Locate the cell with the specified text and output its [X, Y] center coordinate. 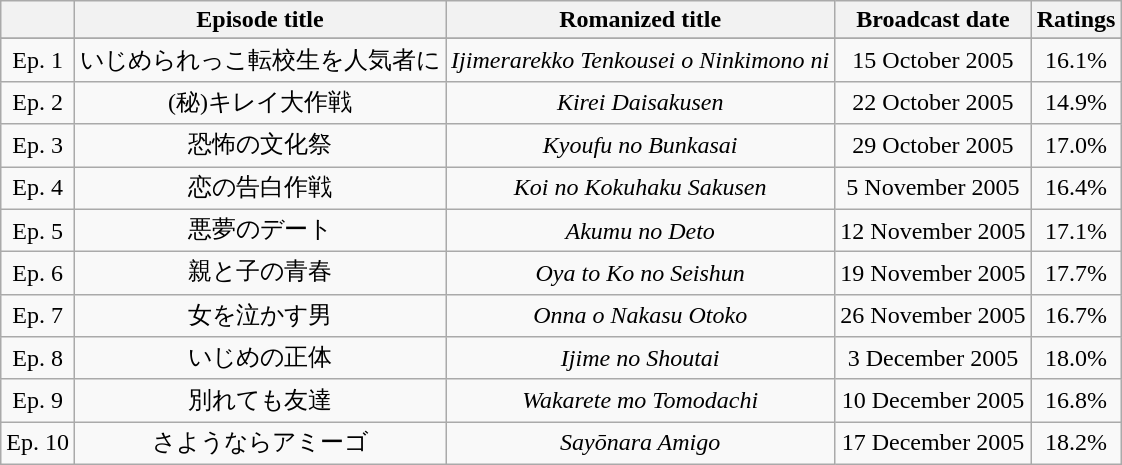
Episode title [260, 20]
Onna o Nakasu Otoko [640, 316]
Ep. 9 [38, 400]
Ep. 2 [38, 102]
(秘)キレイ大作戦 [260, 102]
別れても友達 [260, 400]
Ep. 8 [38, 358]
Akumu no Deto [640, 230]
Romanized title [640, 20]
Ep. 7 [38, 316]
Oya to Ko no Seishun [640, 274]
18.2% [1076, 444]
悪夢のデート [260, 230]
Koi no Kokuhaku Sakusen [640, 188]
5 November 2005 [933, 188]
いじめられっこ転校生を人気者に [260, 60]
3 December 2005 [933, 358]
19 November 2005 [933, 274]
Ep. 1 [38, 60]
Ijime no Shoutai [640, 358]
Ep. 5 [38, 230]
14.9% [1076, 102]
恋の告白作戦 [260, 188]
12 November 2005 [933, 230]
Ratings [1076, 20]
Kyoufu no Bunkasai [640, 146]
Ep. 3 [38, 146]
16.1% [1076, 60]
Wakarete mo Tomodachi [640, 400]
17 December 2005 [933, 444]
Ep. 4 [38, 188]
恐怖の文化祭 [260, 146]
Ep. 6 [38, 274]
18.0% [1076, 358]
Ep. 10 [38, 444]
17.1% [1076, 230]
17.7% [1076, 274]
10 December 2005 [933, 400]
22 October 2005 [933, 102]
16.8% [1076, 400]
女を泣かす男 [260, 316]
29 October 2005 [933, 146]
さようならアミーゴ [260, 444]
いじめの正体 [260, 358]
Kirei Daisakusen [640, 102]
Sayōnara Amigo [640, 444]
16.7% [1076, 316]
15 October 2005 [933, 60]
Ijimerarekko Tenkousei o Ninkimono ni [640, 60]
Broadcast date [933, 20]
17.0% [1076, 146]
16.4% [1076, 188]
親と子の青春 [260, 274]
26 November 2005 [933, 316]
